For the text-containing cell, return its midpoint in [x, y] coordinate format. 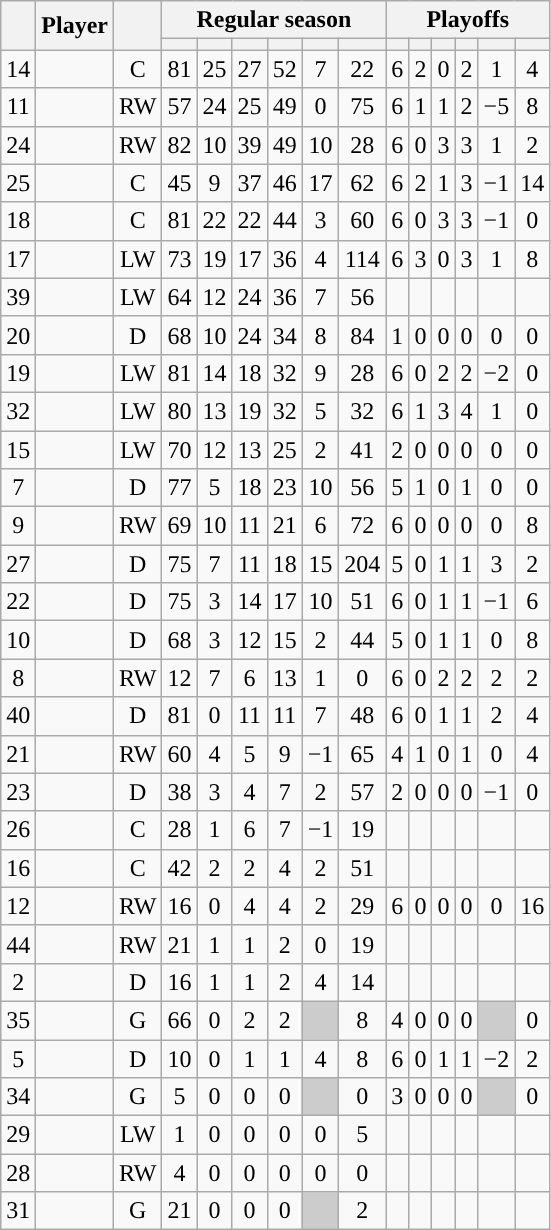
35 [18, 1020]
84 [362, 335]
31 [18, 1211]
204 [362, 564]
−5 [496, 107]
Playoffs [468, 20]
26 [18, 830]
20 [18, 335]
52 [284, 69]
46 [284, 183]
41 [362, 449]
Player [75, 26]
65 [362, 754]
64 [180, 297]
Regular season [274, 20]
69 [180, 526]
62 [362, 183]
80 [180, 411]
77 [180, 488]
73 [180, 259]
114 [362, 259]
40 [18, 716]
72 [362, 526]
48 [362, 716]
38 [180, 792]
42 [180, 868]
45 [180, 183]
37 [250, 183]
82 [180, 145]
70 [180, 449]
66 [180, 1020]
